Return the [x, y] coordinate for the center point of the cell that contains the specified text.  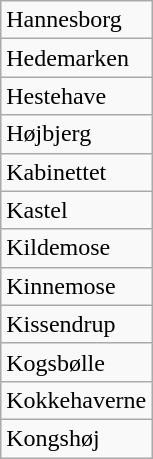
Hedemarken [76, 58]
Kissendrup [76, 324]
Kildemose [76, 248]
Hannesborg [76, 20]
Højbjerg [76, 134]
Kabinettet [76, 172]
Kinnemose [76, 286]
Kokkehaverne [76, 400]
Hestehave [76, 96]
Kastel [76, 210]
Kogsbølle [76, 362]
Kongshøj [76, 438]
